Return (x, y) of the center of cell containing provided text 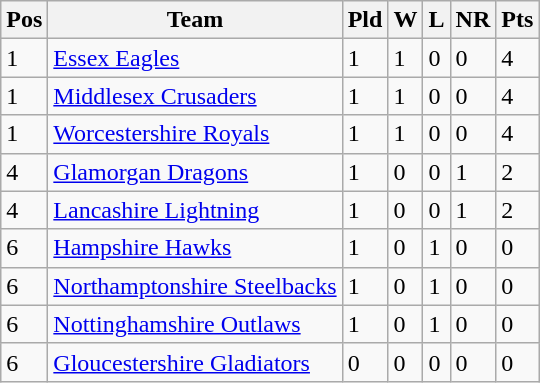
W (406, 20)
Team (195, 20)
Pos (24, 20)
NR (473, 20)
Worcestershire Royals (195, 134)
Pts (518, 20)
Middlesex Crusaders (195, 96)
Pld (365, 20)
Glamorgan Dragons (195, 172)
Essex Eagles (195, 58)
Lancashire Lightning (195, 210)
Hampshire Hawks (195, 248)
Gloucestershire Gladiators (195, 362)
Northamptonshire Steelbacks (195, 286)
Nottinghamshire Outlaws (195, 324)
L (436, 20)
